Output the (X, Y) coordinate of the center of the cell containing the given text.  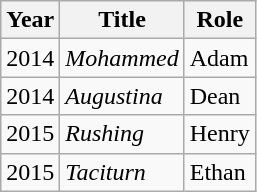
Year (30, 20)
Henry (220, 134)
Mohammed (122, 58)
Adam (220, 58)
Augustina (122, 96)
Dean (220, 96)
Role (220, 20)
Taciturn (122, 172)
Ethan (220, 172)
Rushing (122, 134)
Title (122, 20)
